Extract the (x, y) coordinate from the center of the cell holding the provided text.  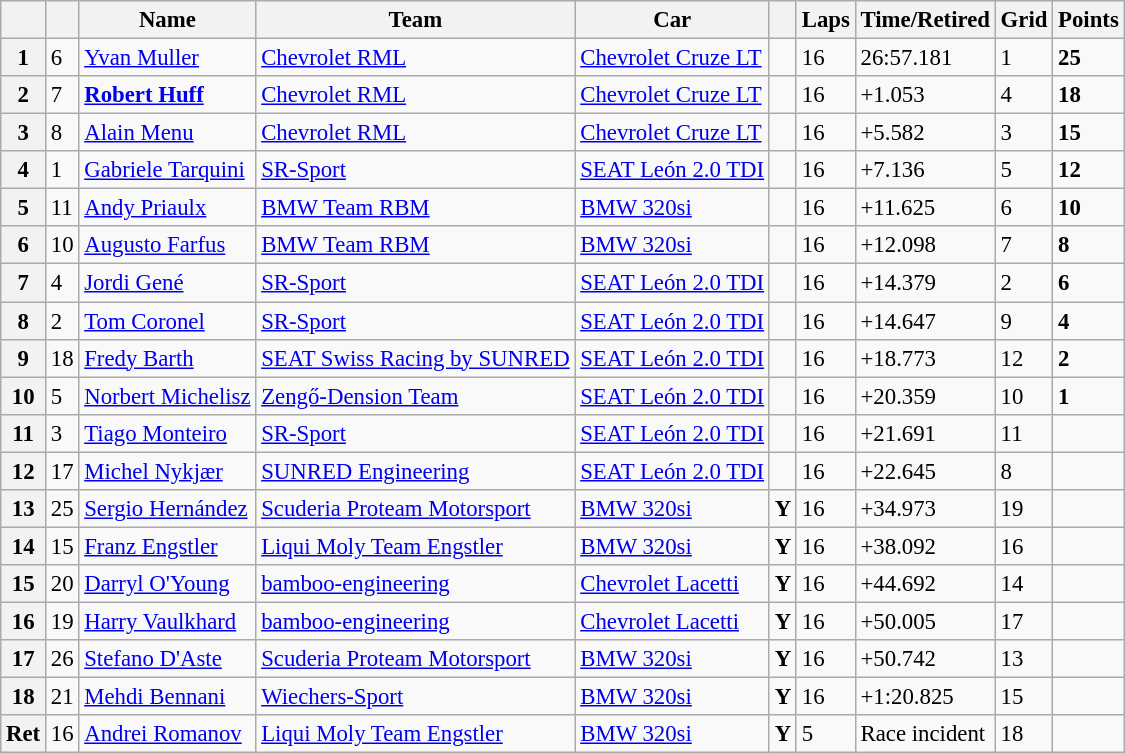
Race incident (925, 734)
Andy Priaulx (168, 208)
Tiago Monteiro (168, 433)
Mehdi Bennani (168, 697)
Points (1088, 20)
+1.053 (925, 95)
26:57.181 (925, 58)
+14.647 (925, 321)
+1:20.825 (925, 697)
+34.973 (925, 509)
Team (416, 20)
Jordi Gené (168, 283)
+22.645 (925, 471)
Michel Nykjær (168, 471)
+5.582 (925, 133)
+44.692 (925, 584)
Andrei Romanov (168, 734)
Stefano D'Aste (168, 659)
SEAT Swiss Racing by SUNRED (416, 358)
Augusto Farfus (168, 245)
Ret (24, 734)
Tom Coronel (168, 321)
+12.098 (925, 245)
Grid (1024, 20)
Name (168, 20)
Yvan Muller (168, 58)
+14.379 (925, 283)
20 (62, 584)
+7.136 (925, 170)
Harry Vaulkhard (168, 621)
Alain Menu (168, 133)
Franz Engstler (168, 546)
Robert Huff (168, 95)
+50.005 (925, 621)
+11.625 (925, 208)
+20.359 (925, 396)
Darryl O'Young (168, 584)
+18.773 (925, 358)
Time/Retired (925, 20)
Gabriele Tarquini (168, 170)
Laps (826, 20)
Fredy Barth (168, 358)
SUNRED Engineering (416, 471)
26 (62, 659)
21 (62, 697)
+38.092 (925, 546)
Sergio Hernández (168, 509)
Car (672, 20)
Wiechers-Sport (416, 697)
+50.742 (925, 659)
Norbert Michelisz (168, 396)
Zengő-Dension Team (416, 396)
+21.691 (925, 433)
